Locate the cell with the specified text and output its [x, y] center coordinate. 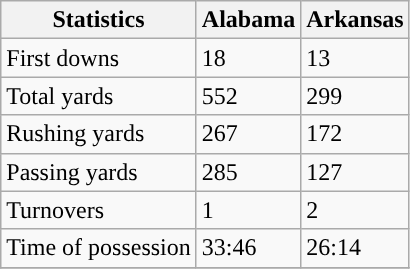
Time of possession [99, 248]
26:14 [355, 248]
Passing yards [99, 172]
172 [355, 134]
Turnovers [99, 210]
2 [355, 210]
First downs [99, 58]
552 [248, 96]
127 [355, 172]
33:46 [248, 248]
13 [355, 58]
18 [248, 58]
1 [248, 210]
267 [248, 134]
Total yards [99, 96]
299 [355, 96]
285 [248, 172]
Rushing yards [99, 134]
Alabama [248, 20]
Arkansas [355, 20]
Statistics [99, 20]
